Scan for the cell matching the given text and deliver its (x, y) coordinate at center. 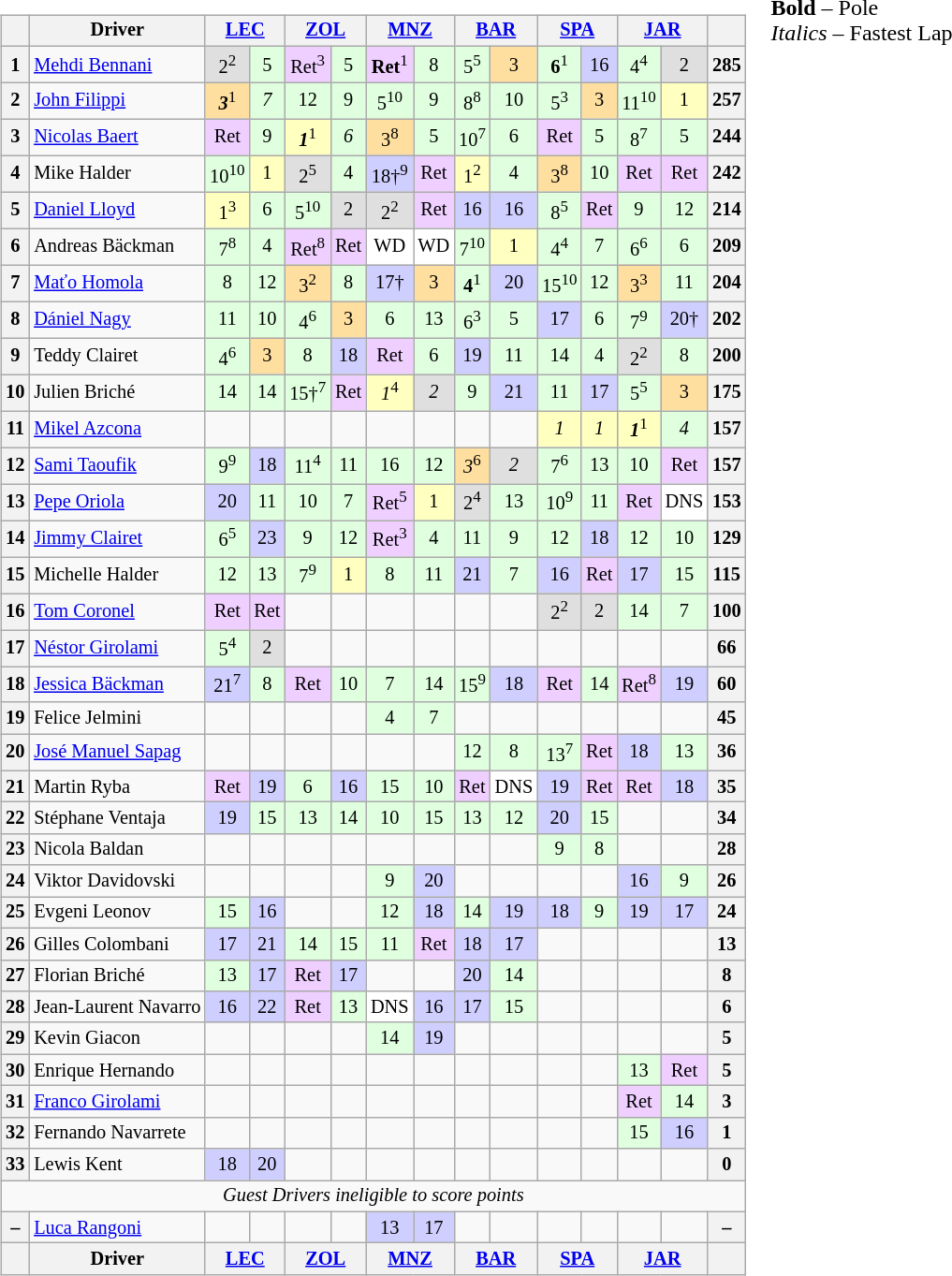
Viktor Davidovski (117, 881)
100 (726, 612)
202 (726, 320)
Teddy Clairet (117, 356)
Julien Briché (117, 393)
Daniel Lloyd (117, 210)
Gilles Colombani (117, 944)
285 (726, 64)
Kevin Giacon (117, 1038)
Martin Ryba (117, 786)
Felice Jelmini (117, 718)
17† (389, 283)
159 (472, 685)
Tom Coronel (117, 612)
Nicolas Baert (117, 137)
Michelle Halder (117, 575)
200 (726, 356)
1510 (560, 283)
Stéphane Ventaja (117, 818)
Jessica Bäckman (117, 685)
114 (307, 466)
Andreas Bäckman (117, 247)
Ret5 (389, 502)
242 (726, 174)
Maťo Homola (117, 283)
109 (560, 502)
175 (726, 393)
115 (726, 575)
15†7 (307, 393)
204 (726, 283)
20† (684, 320)
1110 (638, 101)
710 (472, 247)
27 (15, 975)
Enrique Hernando (117, 1070)
244 (726, 137)
0 (726, 1165)
Franco Girolami (117, 1102)
Ret1 (389, 64)
214 (726, 210)
Mehdi Bennani (117, 64)
99 (227, 466)
Jimmy Clairet (117, 539)
85 (560, 210)
Fernando Navarrete (117, 1133)
Florian Briché (117, 975)
Nicola Baldan (117, 849)
257 (726, 101)
1010 (227, 174)
54 (227, 648)
Guest Drivers ineligible to score points (373, 1196)
41 (472, 283)
129 (726, 539)
Mikel Azcona (117, 429)
34 (726, 818)
76 (560, 466)
Néstor Girolami (117, 648)
60 (726, 685)
Mike Halder (117, 174)
José Manuel Sapag (117, 753)
45 (726, 718)
217 (227, 685)
30 (15, 1070)
18†9 (389, 174)
65 (227, 539)
John Filippi (117, 101)
Evgeni Leonov (117, 913)
Jean-Laurent Navarro (117, 1007)
87 (638, 137)
Luca Rangoni (117, 1227)
209 (726, 247)
63 (472, 320)
29 (15, 1038)
Sami Taoufik (117, 466)
Pepe Oriola (117, 502)
35 (726, 786)
88 (472, 101)
53 (560, 101)
78 (227, 247)
137 (560, 753)
Lewis Kent (117, 1165)
61 (560, 64)
107 (472, 137)
153 (726, 502)
Dániel Nagy (117, 320)
